Provide the [X, Y] coordinate of the cell's center where the given text is located.  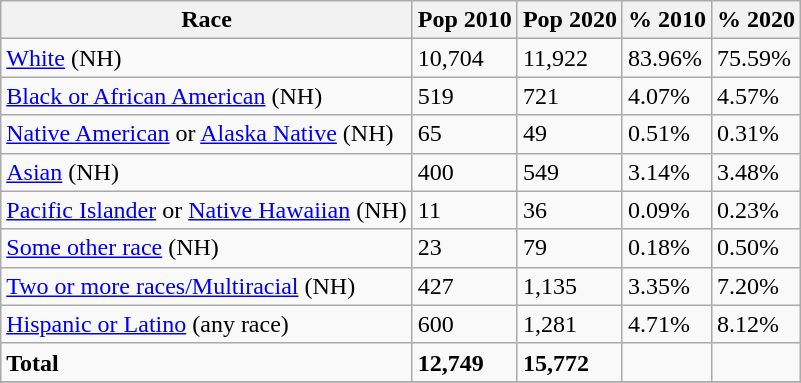
3.48% [756, 172]
White (NH) [207, 58]
4.57% [756, 96]
Asian (NH) [207, 172]
10,704 [464, 58]
549 [570, 172]
% 2020 [756, 20]
83.96% [666, 58]
Two or more races/Multiracial (NH) [207, 286]
4.71% [666, 324]
15,772 [570, 362]
4.07% [666, 96]
75.59% [756, 58]
49 [570, 134]
Total [207, 362]
427 [464, 286]
Some other race (NH) [207, 248]
400 [464, 172]
0.23% [756, 210]
11,922 [570, 58]
Pop 2020 [570, 20]
Race [207, 20]
721 [570, 96]
3.14% [666, 172]
600 [464, 324]
0.51% [666, 134]
79 [570, 248]
519 [464, 96]
36 [570, 210]
0.09% [666, 210]
1,281 [570, 324]
7.20% [756, 286]
23 [464, 248]
0.18% [666, 248]
Hispanic or Latino (any race) [207, 324]
Native American or Alaska Native (NH) [207, 134]
1,135 [570, 286]
65 [464, 134]
Pop 2010 [464, 20]
12,749 [464, 362]
8.12% [756, 324]
0.50% [756, 248]
0.31% [756, 134]
3.35% [666, 286]
Pacific Islander or Native Hawaiian (NH) [207, 210]
Black or African American (NH) [207, 96]
% 2010 [666, 20]
11 [464, 210]
